Output the [X, Y] coordinate of the center of the cell containing the given text.  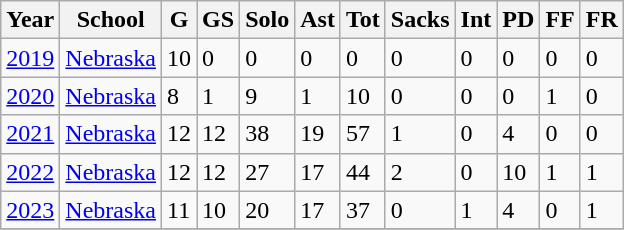
GS [218, 20]
2021 [30, 134]
2 [420, 172]
2022 [30, 172]
FF [560, 20]
2019 [30, 58]
2023 [30, 210]
PD [518, 20]
44 [362, 172]
11 [180, 210]
38 [268, 134]
20 [268, 210]
Tot [362, 20]
57 [362, 134]
FR [602, 20]
8 [180, 96]
37 [362, 210]
2020 [30, 96]
27 [268, 172]
G [180, 20]
Sacks [420, 20]
Year [30, 20]
Ast [318, 20]
Solo [268, 20]
9 [268, 96]
19 [318, 134]
School [111, 20]
Int [476, 20]
